Search for the cell housing the specified text and yield its [X, Y] center coordinate. 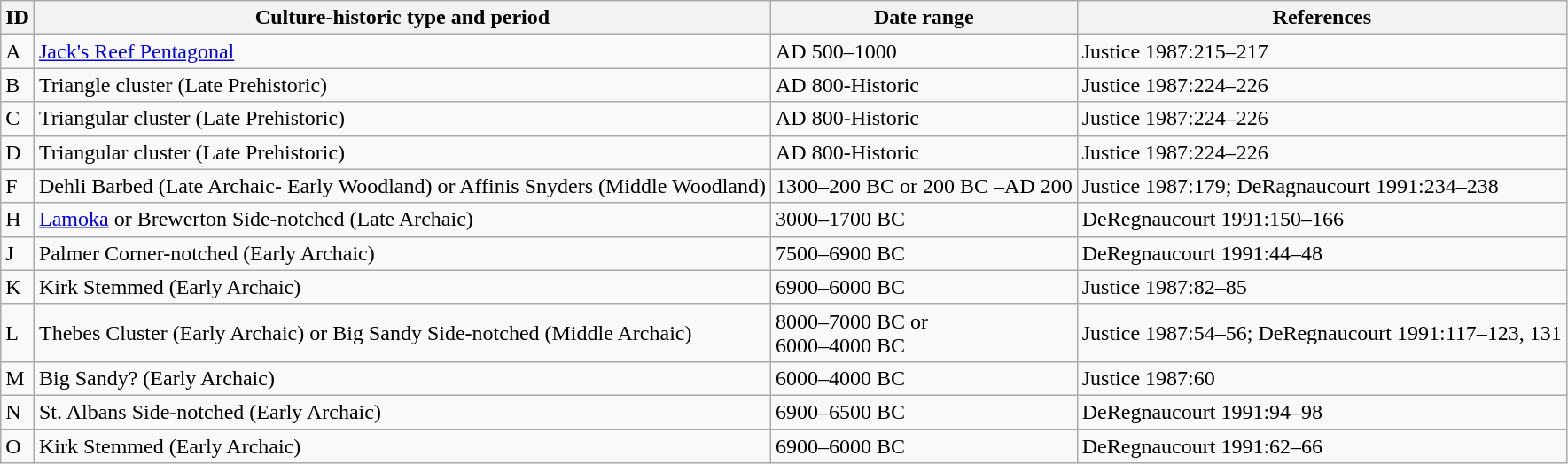
J [18, 253]
Date range [924, 18]
A [18, 51]
K [18, 287]
DeRegnaucourt 1991:94–98 [1322, 412]
Justice 1987:54–56; DeRegnaucourt 1991:117–123, 131 [1322, 333]
ID [18, 18]
M [18, 378]
3000–1700 BC [924, 220]
Dehli Barbed (Late Archaic- Early Woodland) or Affinis Snyders (Middle Woodland) [402, 186]
Palmer Corner-notched (Early Archaic) [402, 253]
Lamoka or Brewerton Side-notched (Late Archaic) [402, 220]
Justice 1987:82–85 [1322, 287]
Thebes Cluster (Early Archaic) or Big Sandy Side-notched (Middle Archaic) [402, 333]
DeRegnaucourt 1991:62–66 [1322, 445]
1300–200 BC or 200 BC –AD 200 [924, 186]
H [18, 220]
Justice 1987:179; DeRagnaucourt 1991:234–238 [1322, 186]
DeRegnaucourt 1991:44–48 [1322, 253]
C [18, 119]
D [18, 152]
DeRegnaucourt 1991:150–166 [1322, 220]
Triangle cluster (Late Prehistoric) [402, 85]
6000–4000 BC [924, 378]
AD 500–1000 [924, 51]
L [18, 333]
F [18, 186]
8000–7000 BC or6000–4000 BC [924, 333]
Justice 1987:215–217 [1322, 51]
Jack's Reef Pentagonal [402, 51]
6900–6500 BC [924, 412]
N [18, 412]
Justice 1987:60 [1322, 378]
7500–6900 BC [924, 253]
Big Sandy? (Early Archaic) [402, 378]
O [18, 445]
B [18, 85]
Culture-historic type and period [402, 18]
St. Albans Side-notched (Early Archaic) [402, 412]
References [1322, 18]
